Locate the cell with the specified text and output its (X, Y) center coordinate. 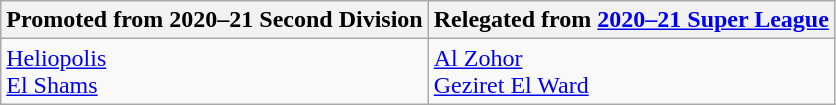
HeliopolisEl Shams (215, 72)
Al ZohorGeziret El Ward (631, 72)
Relegated from 2020–21 Super League (631, 20)
Promoted from 2020–21 Second Division (215, 20)
